Identify which cell holds the provided text, then report its [x, y] central coordinate. 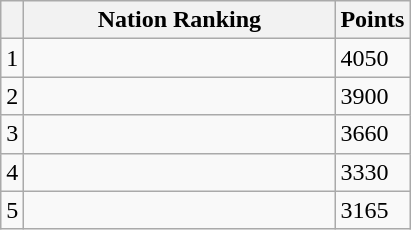
3660 [372, 134]
4050 [372, 58]
4 [12, 172]
3330 [372, 172]
Nation Ranking [180, 20]
3 [12, 134]
Points [372, 20]
3165 [372, 210]
3900 [372, 96]
1 [12, 58]
5 [12, 210]
2 [12, 96]
